Provide the [X, Y] coordinate of the cell's center where the given text is located.  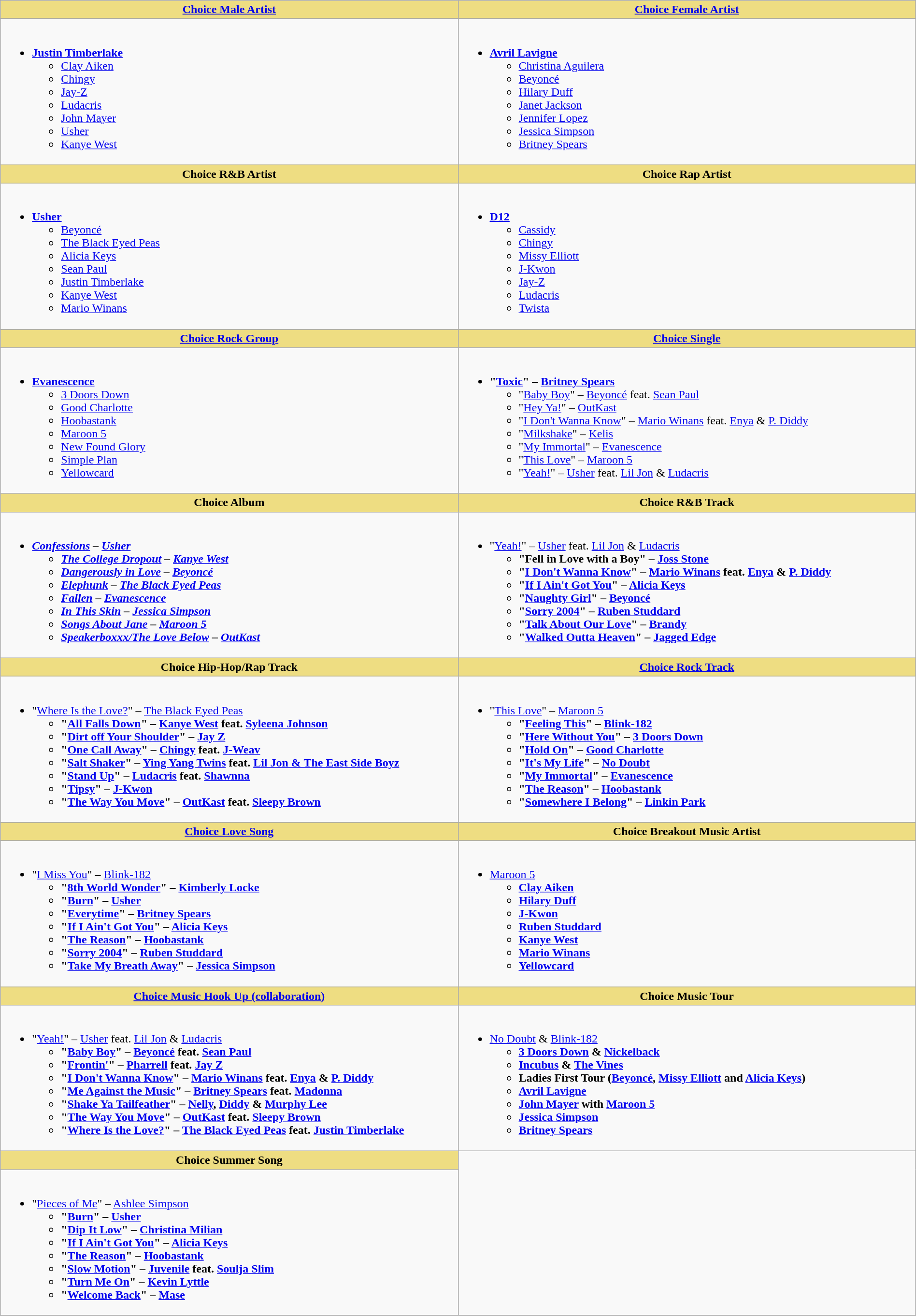
Choice Love Song [229, 831]
Choice R&B Artist [229, 174]
Choice Male Artist [229, 10]
Choice Rock Track [687, 667]
Choice R&B Track [687, 503]
Choice Female Artist [687, 10]
Evanescence3 Doors DownGood CharlotteHoobastankMaroon 5New Found GlorySimple PlanYellowcard [229, 420]
D12CassidyChingyMissy ElliottJ-KwonJay-ZLudacrisTwista [687, 256]
Choice Rap Artist [687, 174]
Choice Summer Song [229, 1160]
Choice Music Hook Up (collaboration) [229, 996]
Choice Music Tour [687, 996]
Justin TimberlakeClay AikenChingyJay-ZLudacrisJohn MayerUsherKanye West [229, 92]
Avril LavigneChristina AguileraBeyoncéHilary DuffJanet JacksonJennifer LopezJessica SimpsonBritney Spears [687, 92]
Choice Rock Group [229, 338]
Choice Single [687, 338]
Maroon 5Clay AikenHilary DuffJ-KwonRuben StuddardKanye WestMario WinansYellowcard [687, 913]
UsherBeyoncéThe Black Eyed PeasAlicia KeysSean PaulJustin TimberlakeKanye WestMario Winans [229, 256]
Choice Hip-Hop/Rap Track [229, 667]
Choice Breakout Music Artist [687, 831]
Choice Album [229, 503]
